Identify which cell holds the provided text, then report its [x, y] central coordinate. 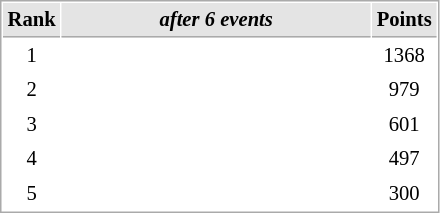
979 [404, 90]
1 [32, 56]
4 [32, 158]
Points [404, 20]
after 6 events [216, 20]
3 [32, 124]
497 [404, 158]
300 [404, 194]
1368 [404, 56]
5 [32, 194]
601 [404, 124]
Rank [32, 20]
2 [32, 90]
